Output the (X, Y) coordinate of the center of the cell containing the given text.  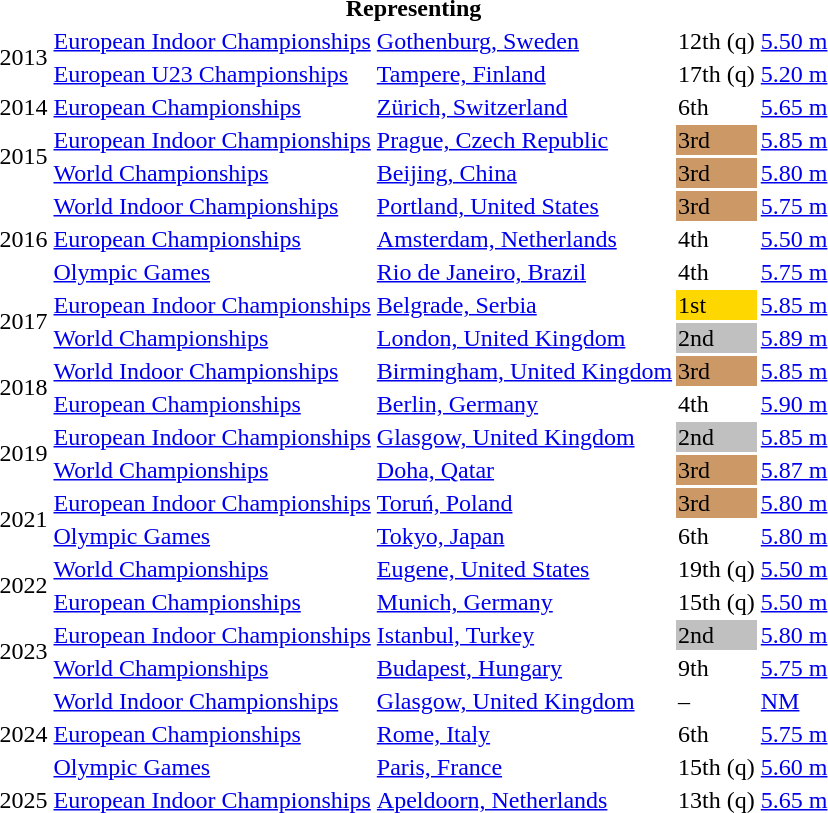
1st (717, 305)
Birmingham, United Kingdom (524, 371)
Beijing, China (524, 173)
Zürich, Switzerland (524, 107)
Doha, Qatar (524, 470)
Tokyo, Japan (524, 536)
Toruń, Poland (524, 503)
Rome, Italy (524, 734)
17th (q) (717, 74)
Prague, Czech Republic (524, 140)
Portland, United States (524, 206)
12th (q) (717, 41)
Eugene, United States (524, 569)
Amsterdam, Netherlands (524, 239)
Belgrade, Serbia (524, 305)
Istanbul, Turkey (524, 635)
Budapest, Hungary (524, 668)
Munich, Germany (524, 602)
9th (717, 668)
Berlin, Germany (524, 404)
Gothenburg, Sweden (524, 41)
19th (q) (717, 569)
Paris, France (524, 767)
Rio de Janeiro, Brazil (524, 272)
– (717, 701)
Tampere, Finland (524, 74)
European U23 Championships (212, 74)
London, United Kingdom (524, 338)
